Find where the given text appears and provide that cell's center as [X, Y] coordinate. 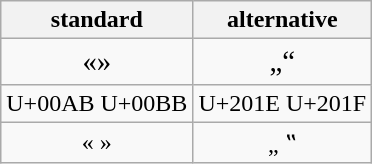
alternative [282, 20]
„“ [282, 62]
«» [97, 62]
U+00AB U+00BB [97, 104]
„ ‟ [282, 143]
U+201E U+201F [282, 104]
« » [97, 143]
standard [97, 20]
